Output the [X, Y] coordinate of the center of the cell containing the given text.  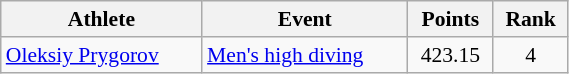
Athlete [102, 19]
4 [530, 55]
Rank [530, 19]
Points [450, 19]
Event [304, 19]
423.15 [450, 55]
Men's high diving [304, 55]
Oleksiy Prygorov [102, 55]
